Output the [X, Y] coordinate of the center of the cell containing the given text.  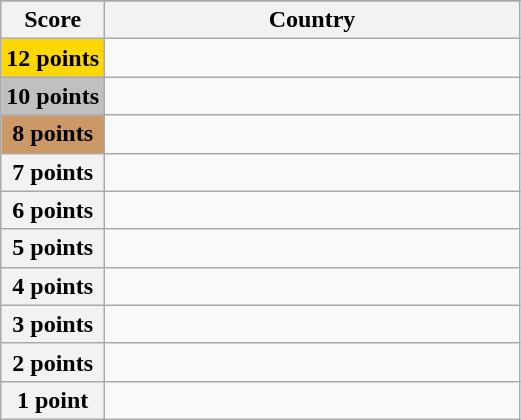
4 points [53, 286]
10 points [53, 96]
6 points [53, 210]
Score [53, 20]
3 points [53, 324]
5 points [53, 248]
1 point [53, 400]
7 points [53, 172]
12 points [53, 58]
2 points [53, 362]
Country [312, 20]
8 points [53, 134]
